Detect which cell encompasses the target text, then output its (x, y) center coordinate. 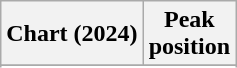
Peakposition (189, 34)
Chart (2024) (72, 34)
